Determine the [x, y] coordinate at the center of the cell enclosing the given text.  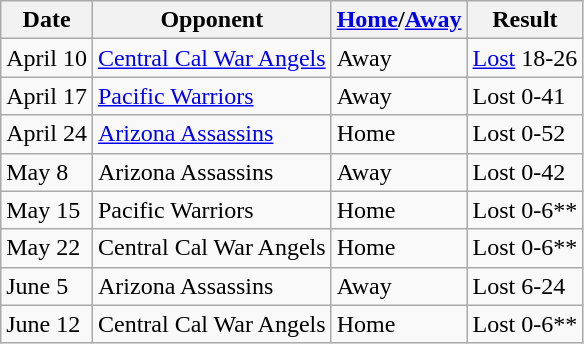
May 15 [47, 210]
April 10 [47, 58]
April 17 [47, 96]
Lost 0-41 [525, 96]
Lost 0-42 [525, 172]
May 22 [47, 248]
June 5 [47, 286]
Result [525, 20]
May 8 [47, 172]
Lost 0-52 [525, 134]
April 24 [47, 134]
Opponent [212, 20]
Home/Away [399, 20]
Date [47, 20]
Lost 6-24 [525, 286]
Lost 18-26 [525, 58]
June 12 [47, 324]
